Extract the (x, y) coordinate from the center of the cell holding the provided text.  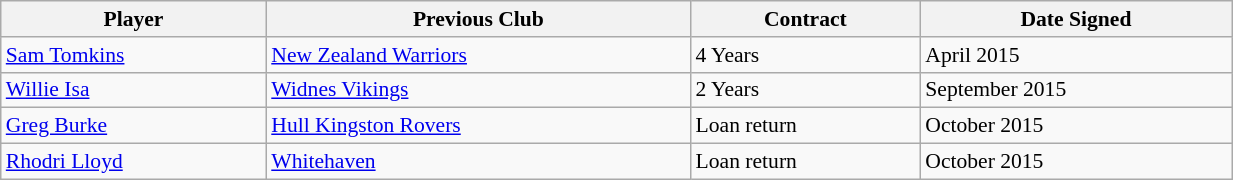
4 Years (806, 55)
Whitehaven (478, 162)
New Zealand Warriors (478, 55)
Sam Tomkins (134, 55)
Widnes Vikings (478, 90)
Rhodri Lloyd (134, 162)
Hull Kingston Rovers (478, 126)
Greg Burke (134, 126)
Willie Isa (134, 90)
Player (134, 19)
September 2015 (1076, 90)
2 Years (806, 90)
April 2015 (1076, 55)
Previous Club (478, 19)
Contract (806, 19)
Date Signed (1076, 19)
